Pinpoint the cell where the given text exists, returning its [X, Y] midpoint coordinate. 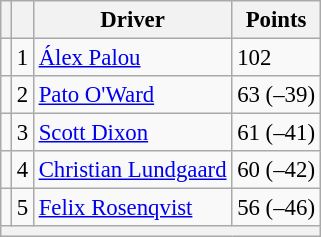
Felix Rosenqvist [132, 208]
Christian Lundgaard [132, 170]
61 (–41) [276, 133]
5 [22, 208]
Álex Palou [132, 58]
56 (–46) [276, 208]
102 [276, 58]
2 [22, 95]
Driver [132, 20]
1 [22, 58]
63 (–39) [276, 95]
Pato O'Ward [132, 95]
3 [22, 133]
60 (–42) [276, 170]
Points [276, 20]
Scott Dixon [132, 133]
4 [22, 170]
